Return (X, Y) of the center of cell containing provided text 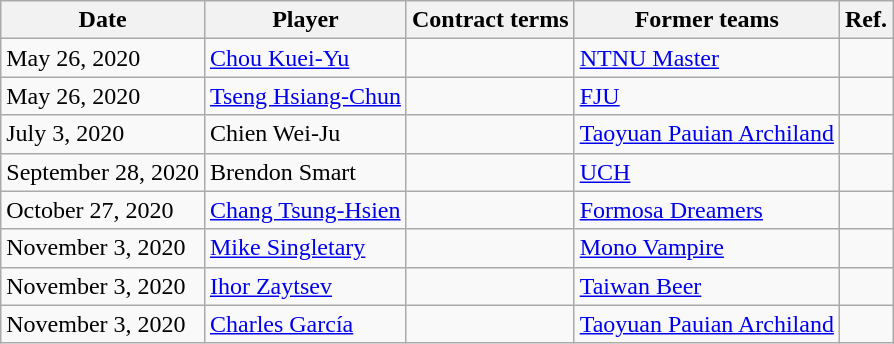
Contract terms (490, 20)
Chou Kuei-Yu (305, 58)
July 3, 2020 (103, 134)
Ihor Zaytsev (305, 286)
October 27, 2020 (103, 210)
Player (305, 20)
Mono Vampire (706, 248)
Former teams (706, 20)
Taiwan Beer (706, 286)
Formosa Dreamers (706, 210)
NTNU Master (706, 58)
Charles García (305, 324)
Chang Tsung-Hsien (305, 210)
UCH (706, 172)
FJU (706, 96)
Mike Singletary (305, 248)
September 28, 2020 (103, 172)
Date (103, 20)
Tseng Hsiang-Chun (305, 96)
Brendon Smart (305, 172)
Ref. (866, 20)
Chien Wei-Ju (305, 134)
